Detect which cell encompasses the target text, then output its (x, y) center coordinate. 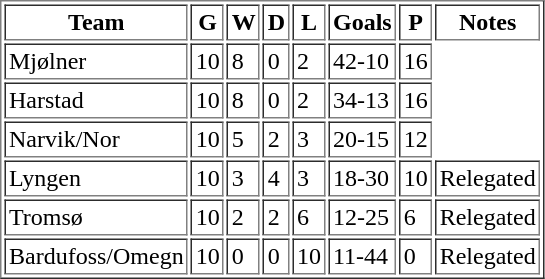
Team (96, 22)
42-10 (362, 62)
Harstad (96, 100)
12 (416, 140)
D (276, 22)
Goals (362, 22)
4 (276, 178)
W (244, 22)
G (208, 22)
5 (244, 140)
20-15 (362, 140)
Narvik/Nor (96, 140)
Tromsø (96, 218)
Mjølner (96, 62)
18-30 (362, 178)
Notes (488, 22)
Bardufoss/Omegn (96, 256)
P (416, 22)
L (308, 22)
34-13 (362, 100)
Lyngen (96, 178)
11-44 (362, 256)
12-25 (362, 218)
